Output the (X, Y) coordinate of the center of the cell containing the given text.  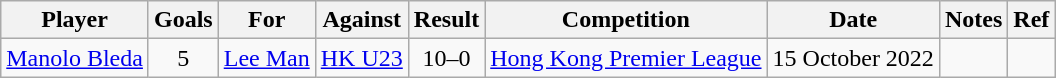
For (266, 20)
10–0 (446, 58)
Player (75, 20)
Lee Man (266, 58)
Notes (973, 20)
Date (853, 20)
Ref (1032, 20)
HK U23 (362, 58)
5 (183, 58)
Result (446, 20)
15 October 2022 (853, 58)
Goals (183, 20)
Competition (626, 20)
Against (362, 20)
Hong Kong Premier League (626, 58)
Manolo Bleda (75, 58)
